Locate the cell with the specified text and output its (X, Y) center coordinate. 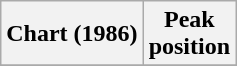
Peakposition (189, 34)
Chart (1986) (72, 34)
